Extract the (x, y) coordinate from the center of the cell holding the provided text.  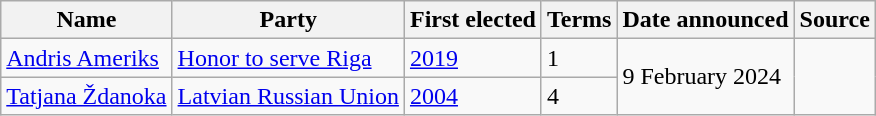
1 (579, 58)
Source (834, 20)
9 February 2024 (706, 77)
Andris Ameriks (86, 58)
First elected (472, 20)
Terms (579, 20)
Latvian Russian Union (288, 96)
Date announced (706, 20)
2019 (472, 58)
Party (288, 20)
Honor to serve Riga (288, 58)
4 (579, 96)
2004 (472, 96)
Name (86, 20)
Tatjana Ždanoka (86, 96)
